Determine the (x, y) coordinate at the center of the cell enclosing the given text.  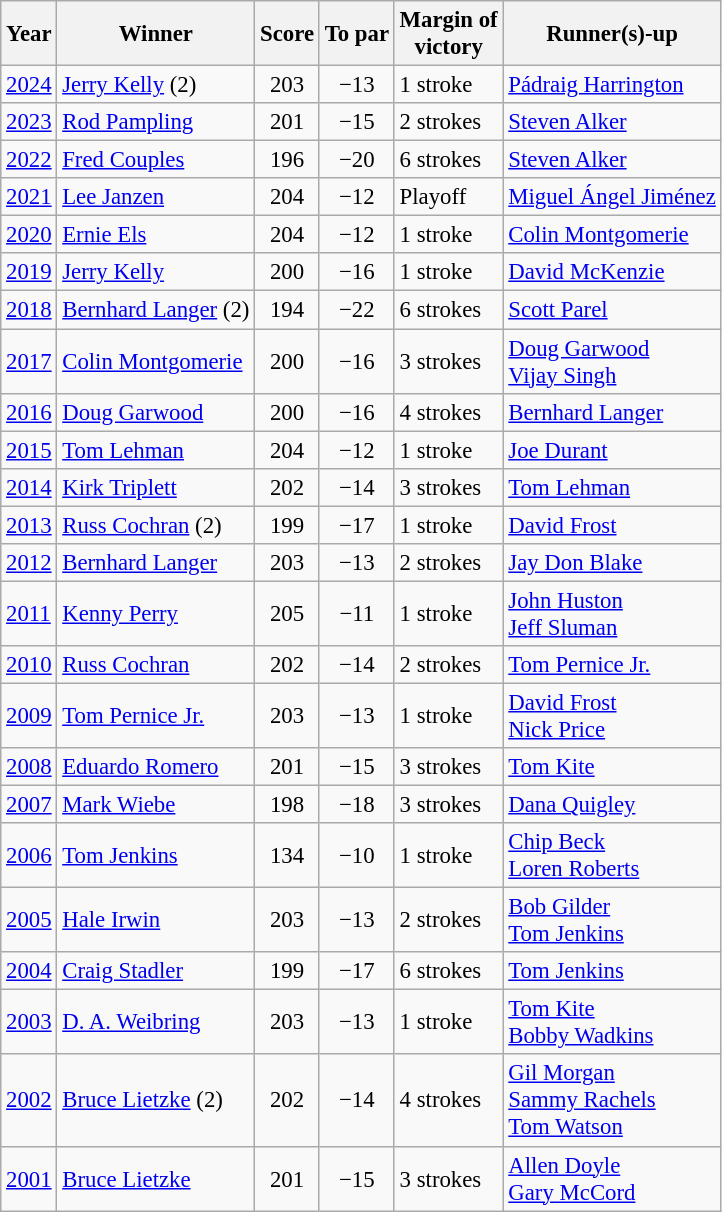
Bernhard Langer (2) (156, 310)
Kirk Triplett (156, 487)
2024 (29, 85)
Ernie Els (156, 235)
2023 (29, 122)
2007 (29, 805)
David Frost Nick Price (612, 716)
−11 (356, 614)
−18 (356, 805)
2022 (29, 160)
2009 (29, 716)
2021 (29, 197)
2012 (29, 563)
Kenny Perry (156, 614)
Chip Beck Loren Roberts (612, 856)
Craig Stadler (156, 971)
−10 (356, 856)
2017 (29, 362)
Jay Don Blake (612, 563)
196 (288, 160)
Scott Parel (612, 310)
Mark Wiebe (156, 805)
194 (288, 310)
−22 (356, 310)
2003 (29, 1022)
2016 (29, 412)
134 (288, 856)
Playoff (448, 197)
2008 (29, 767)
Doug Garwood (156, 412)
2006 (29, 856)
Jerry Kelly (156, 273)
Allen Doyle Gary McCord (612, 1178)
Eduardo Romero (156, 767)
2020 (29, 235)
2002 (29, 1101)
2014 (29, 487)
To par (356, 34)
Rod Pampling (156, 122)
John Huston Jeff Sluman (612, 614)
Jerry Kelly (2) (156, 85)
Runner(s)-up (612, 34)
Miguel Ángel Jiménez (612, 197)
2013 (29, 525)
Score (288, 34)
2004 (29, 971)
Tom Kite (612, 767)
Margin ofvictory (448, 34)
205 (288, 614)
Year (29, 34)
Lee Janzen (156, 197)
Bob Gilder Tom Jenkins (612, 920)
2005 (29, 920)
Doug Garwood Vijay Singh (612, 362)
Dana Quigley (612, 805)
2010 (29, 665)
2019 (29, 273)
Joe Durant (612, 450)
−20 (356, 160)
Russ Cochran (2) (156, 525)
Fred Couples (156, 160)
D. A. Weibring (156, 1022)
Bruce Lietzke (156, 1178)
Gil Morgan Sammy Rachels Tom Watson (612, 1101)
Russ Cochran (156, 665)
2018 (29, 310)
2001 (29, 1178)
2015 (29, 450)
Pádraig Harrington (612, 85)
David Frost (612, 525)
Bruce Lietzke (2) (156, 1101)
Tom Kite Bobby Wadkins (612, 1022)
Winner (156, 34)
David McKenzie (612, 273)
Hale Irwin (156, 920)
198 (288, 805)
2011 (29, 614)
